Locate the cell with the specified text and output its (x, y) center coordinate. 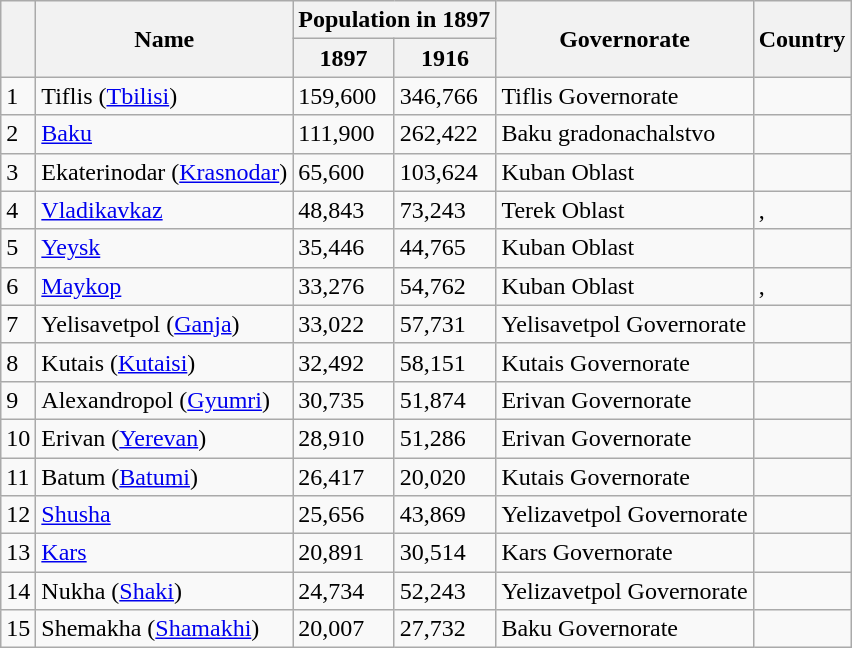
Kars (164, 553)
11 (18, 477)
65,600 (344, 172)
1897 (344, 58)
35,446 (344, 248)
Terek Oblast (624, 210)
12 (18, 515)
Country (802, 39)
54,762 (445, 286)
2 (18, 134)
Maykop (164, 286)
15 (18, 629)
Baku (164, 134)
32,492 (344, 362)
24,734 (344, 591)
25,656 (344, 515)
57,731 (445, 324)
Shemakha (Shamakhi) (164, 629)
262,422 (445, 134)
Shusha (164, 515)
Erivan (Yerevan) (164, 438)
1 (18, 96)
20,891 (344, 553)
7 (18, 324)
Population in 1897 (394, 20)
20,007 (344, 629)
Yelisavetpol Governorate (624, 324)
Yelisavetpol (Ganja) (164, 324)
Baku Governorate (624, 629)
52,243 (445, 591)
Governorate (624, 39)
6 (18, 286)
27,732 (445, 629)
103,624 (445, 172)
14 (18, 591)
30,735 (344, 400)
3 (18, 172)
28,910 (344, 438)
30,514 (445, 553)
1916 (445, 58)
26,417 (344, 477)
Baku gradonachalstvo (624, 134)
Kars Governorate (624, 553)
Nukha (Shaki) (164, 591)
9 (18, 400)
Name (164, 39)
4 (18, 210)
111,900 (344, 134)
13 (18, 553)
8 (18, 362)
Batum (Batumi) (164, 477)
Vladikavkaz (164, 210)
Yeysk (164, 248)
33,022 (344, 324)
Ekaterinodar (Krasnodar) (164, 172)
Tiflis Governorate (624, 96)
Alexandropol (Gyumri) (164, 400)
33,276 (344, 286)
20,020 (445, 477)
51,874 (445, 400)
346,766 (445, 96)
44,765 (445, 248)
48,843 (344, 210)
Kutais (Kutaisi) (164, 362)
73,243 (445, 210)
43,869 (445, 515)
Tiflis (Tbilisi) (164, 96)
10 (18, 438)
159,600 (344, 96)
51,286 (445, 438)
58,151 (445, 362)
5 (18, 248)
